Locate the cell with the specified text and output its (x, y) center coordinate. 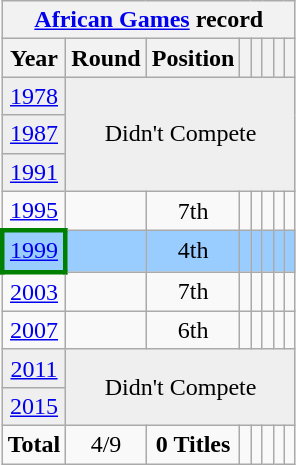
Year (34, 58)
4th (193, 252)
Total (34, 444)
Position (193, 58)
1995 (34, 211)
0 Titles (193, 444)
2015 (34, 406)
1987 (34, 134)
2011 (34, 368)
African Games record (148, 20)
2003 (34, 292)
Round (106, 58)
4/9 (106, 444)
1999 (34, 252)
2007 (34, 330)
1991 (34, 172)
1978 (34, 96)
6th (193, 330)
